Determine the (X, Y) coordinate at the center of the cell enclosing the given text.  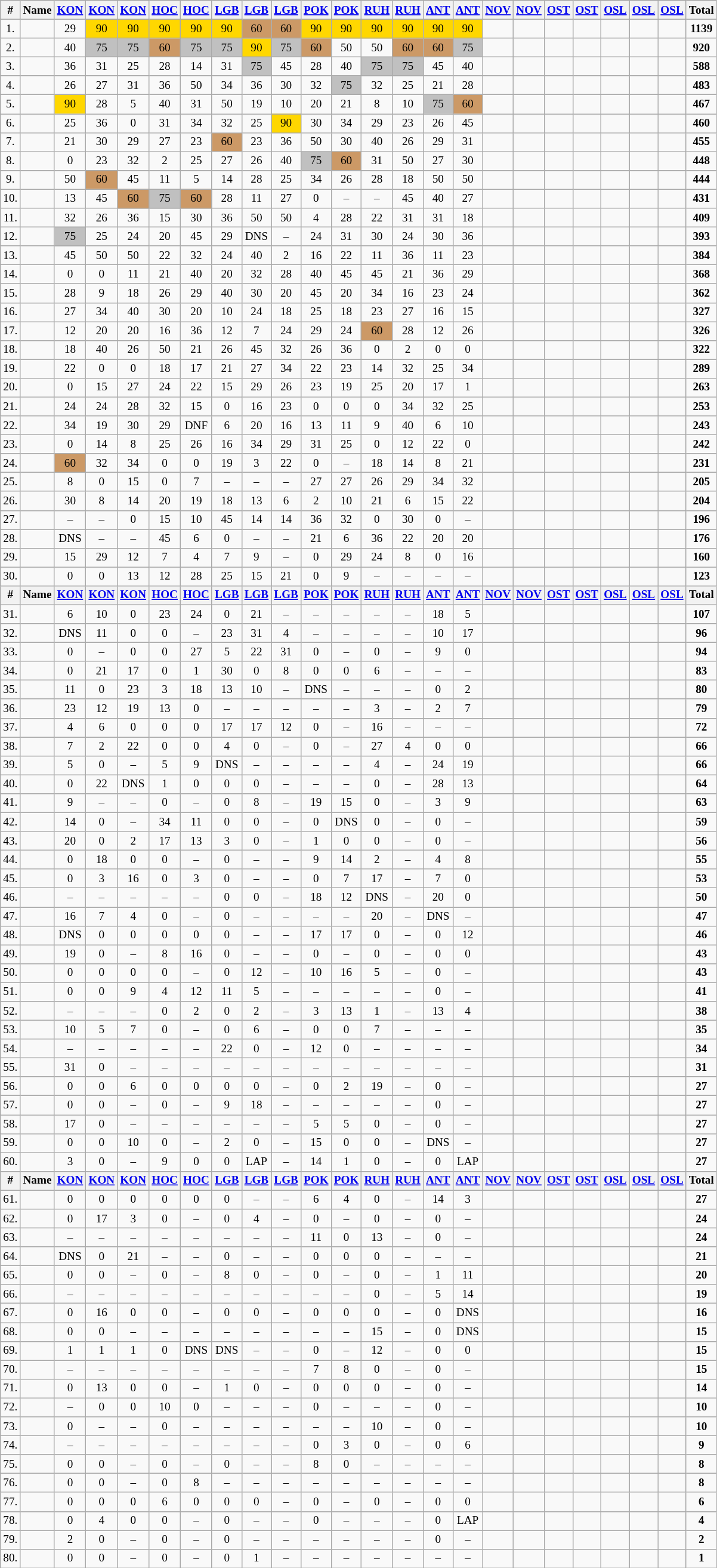
63 (701, 803)
1. (11, 29)
588 (701, 66)
24. (11, 463)
71. (11, 1388)
64 (701, 784)
41. (11, 803)
368 (701, 275)
70. (11, 1370)
20. (11, 387)
39. (11, 765)
253 (701, 406)
74. (11, 1445)
61. (11, 1200)
2. (11, 48)
83 (701, 671)
72. (11, 1407)
79. (11, 1539)
19. (11, 369)
53. (11, 1030)
123 (701, 577)
5. (11, 104)
243 (701, 426)
1139 (701, 29)
79 (701, 708)
23. (11, 444)
17. (11, 331)
107 (701, 614)
75. (11, 1464)
196 (701, 520)
60. (11, 1162)
50. (11, 973)
326 (701, 331)
18. (11, 350)
47. (11, 916)
160 (701, 557)
29. (11, 557)
96 (701, 633)
47 (701, 916)
455 (701, 142)
6. (11, 123)
DNF (197, 426)
31. (11, 614)
263 (701, 387)
55 (701, 860)
7. (11, 142)
393 (701, 236)
56. (11, 1086)
46 (701, 935)
68. (11, 1332)
58. (11, 1124)
448 (701, 161)
28. (11, 538)
483 (701, 85)
65. (11, 1275)
78. (11, 1521)
289 (701, 369)
25. (11, 482)
231 (701, 463)
76. (11, 1483)
920 (701, 48)
38 (701, 1011)
69. (11, 1351)
67. (11, 1313)
73. (11, 1427)
3. (11, 66)
66. (11, 1294)
176 (701, 538)
80. (11, 1558)
4. (11, 85)
32. (11, 633)
362 (701, 293)
62. (11, 1219)
77. (11, 1502)
52. (11, 1011)
34. (11, 671)
10. (11, 199)
43. (11, 841)
49. (11, 954)
35. (11, 690)
460 (701, 123)
46. (11, 898)
444 (701, 180)
41 (701, 992)
48. (11, 935)
37. (11, 728)
59 (701, 822)
80 (701, 690)
54. (11, 1049)
51. (11, 992)
467 (701, 104)
94 (701, 652)
9. (11, 180)
22. (11, 426)
63. (11, 1237)
72 (701, 728)
53 (701, 879)
12. (11, 236)
26. (11, 501)
8. (11, 161)
35 (701, 1030)
27. (11, 520)
13. (11, 255)
322 (701, 350)
38. (11, 747)
30. (11, 577)
327 (701, 312)
59. (11, 1143)
55. (11, 1067)
409 (701, 218)
431 (701, 199)
242 (701, 444)
204 (701, 501)
40. (11, 784)
56 (701, 841)
42. (11, 822)
36. (11, 708)
57. (11, 1105)
11. (11, 218)
45. (11, 879)
384 (701, 255)
15. (11, 293)
21. (11, 406)
16. (11, 312)
33. (11, 652)
44. (11, 860)
205 (701, 482)
14. (11, 275)
64. (11, 1256)
